Return [X, Y] of the center of cell containing provided text 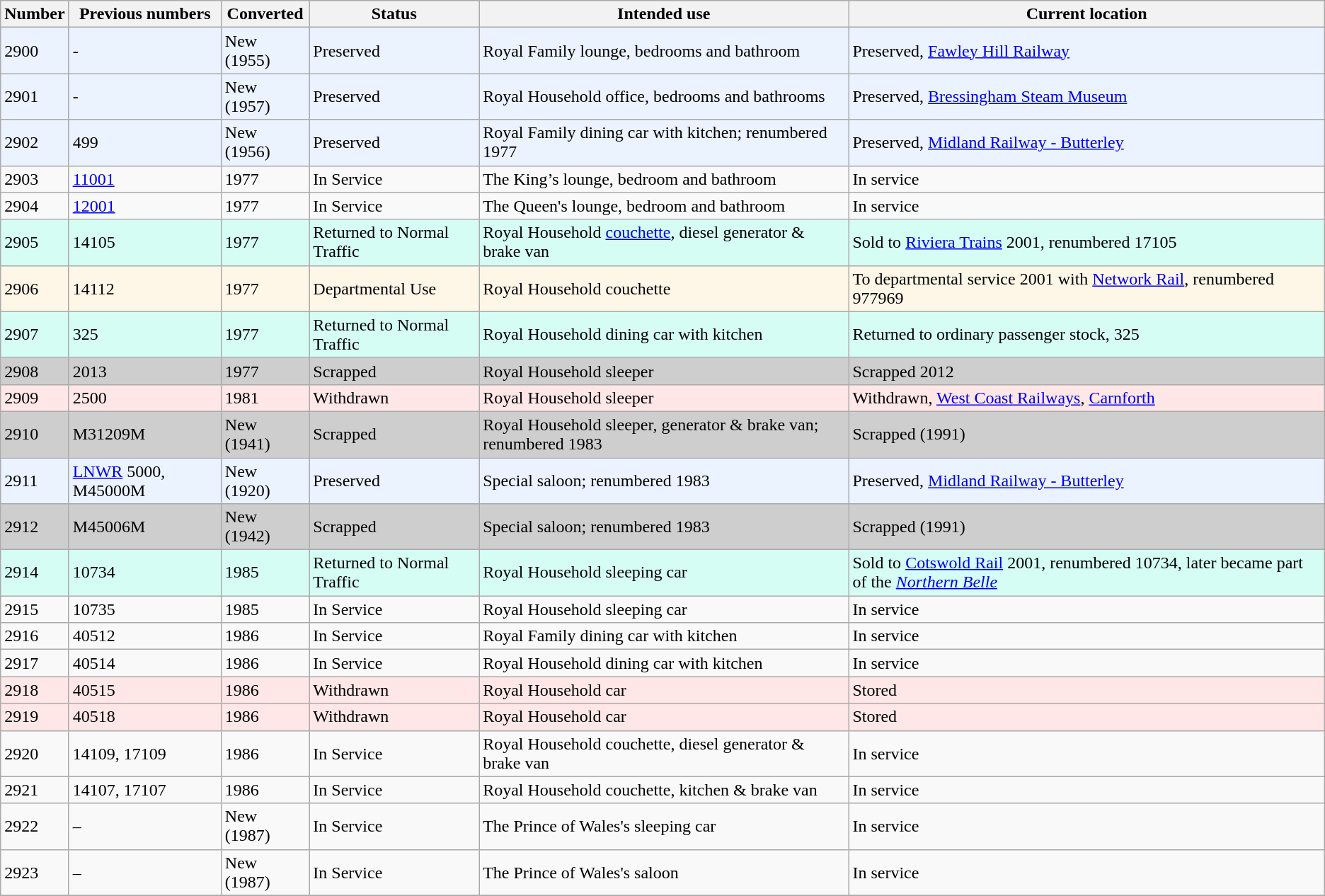
New (1941) [265, 435]
2915 [35, 609]
10735 [144, 609]
10734 [144, 573]
2907 [35, 334]
Current location [1086, 14]
1981 [265, 398]
Royal Family lounge, bedrooms and bathroom [664, 51]
14105 [144, 242]
Sold to Riviera Trains 2001, renumbered 17105 [1086, 242]
New (1955) [265, 51]
2013 [144, 371]
2923 [35, 872]
14112 [144, 289]
40514 [144, 663]
2901 [35, 96]
The Prince of Wales's sleeping car [664, 827]
Number [35, 14]
Preserved, Bressingham Steam Museum [1086, 96]
14109, 17109 [144, 753]
2920 [35, 753]
2908 [35, 371]
2902 [35, 143]
2919 [35, 717]
M45006M [144, 527]
40512 [144, 636]
2917 [35, 663]
The Prince of Wales's saloon [664, 872]
2921 [35, 790]
New (1956) [265, 143]
Withdrawn, West Coast Railways, Carnforth [1086, 398]
Intended use [664, 14]
Converted [265, 14]
Royal Household couchette [664, 289]
2909 [35, 398]
The King’s lounge, bedroom and bathroom [664, 179]
2903 [35, 179]
Royal Family dining car with kitchen; renumbered 1977 [664, 143]
12001 [144, 206]
2900 [35, 51]
2914 [35, 573]
M31209M [144, 435]
Royal Household couchette, kitchen & brake van [664, 790]
40515 [144, 690]
499 [144, 143]
2922 [35, 827]
LNWR 5000, M45000M [144, 480]
Departmental Use [394, 289]
Royal Family dining car with kitchen [664, 636]
2912 [35, 527]
2904 [35, 206]
Royal Household sleeper, generator & brake van; renumbered 1983 [664, 435]
2500 [144, 398]
Sold to Cotswold Rail 2001, renumbered 10734, later became part of the Northern Belle [1086, 573]
Previous numbers [144, 14]
14107, 17107 [144, 790]
New (1942) [265, 527]
2911 [35, 480]
Royal Household office, bedrooms and bathrooms [664, 96]
Returned to ordinary passenger stock, 325 [1086, 334]
2905 [35, 242]
Scrapped 2012 [1086, 371]
The Queen's lounge, bedroom and bathroom [664, 206]
New (1957) [265, 96]
40518 [144, 717]
2910 [35, 435]
New (1920) [265, 480]
11001 [144, 179]
2918 [35, 690]
Preserved, Fawley Hill Railway [1086, 51]
325 [144, 334]
2916 [35, 636]
2906 [35, 289]
Status [394, 14]
To departmental service 2001 with Network Rail, renumbered 977969 [1086, 289]
